Identify which cell holds the provided text, then report its (X, Y) central coordinate. 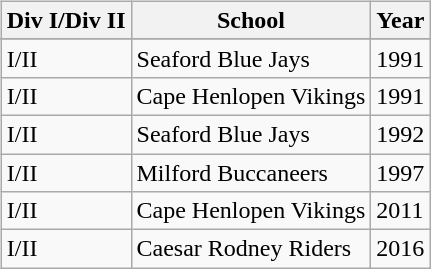
School (251, 20)
Caesar Rodney Riders (251, 249)
Year (400, 20)
2016 (400, 249)
1992 (400, 134)
2011 (400, 211)
Div I/Div II (66, 20)
Milford Buccaneers (251, 173)
1997 (400, 173)
